Detect which cell encompasses the target text, then output its (x, y) center coordinate. 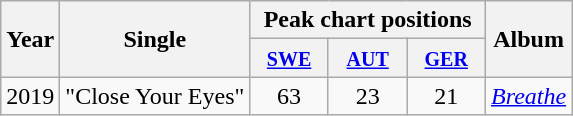
Year (30, 39)
63 (290, 96)
Single (155, 39)
"Close Your Eyes" (155, 96)
Peak chart positions (368, 20)
2019 (30, 96)
21 (446, 96)
Album (529, 39)
23 (368, 96)
Breathe (529, 96)
SWE (290, 58)
AUT (368, 58)
GER (446, 58)
